Locate the cell with the specified text and output its (x, y) center coordinate. 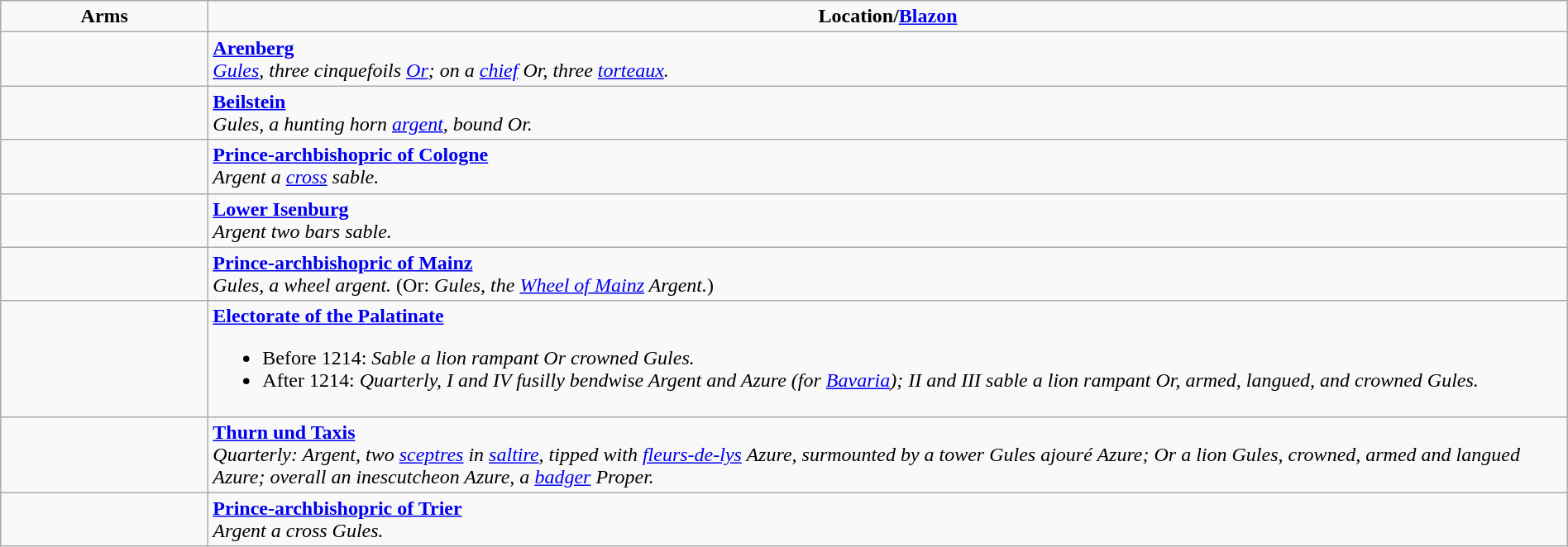
Lower IsenburgArgent two bars sable. (888, 220)
Arms (104, 17)
Location/Blazon (888, 17)
BeilsteinGules, a hunting horn argent, bound Or. (888, 112)
Prince-archbishopric of CologneArgent a cross sable. (888, 167)
Prince-archbishopric of TrierArgent a cross Gules. (888, 519)
ArenbergGules, three cinquefoils Or; on a chief Or, three torteaux. (888, 59)
Prince-archbishopric of MainzGules, a wheel argent. (Or: Gules, the Wheel of Mainz Argent.) (888, 274)
